Search for the cell housing the specified text and yield its (x, y) center coordinate. 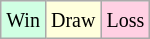
Win (24, 20)
Loss (126, 20)
Draw (72, 20)
